Determine the (X, Y) coordinate at the center of the cell enclosing the given text.  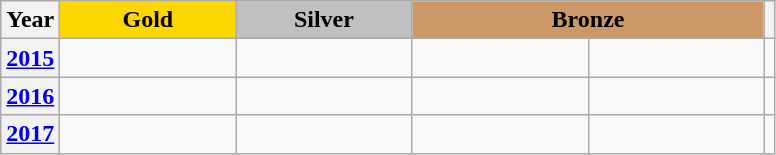
Bronze (588, 20)
Gold (148, 20)
2016 (30, 96)
Year (30, 20)
2015 (30, 58)
Silver (324, 20)
2017 (30, 134)
